Identify which cell holds the provided text, then report its (X, Y) central coordinate. 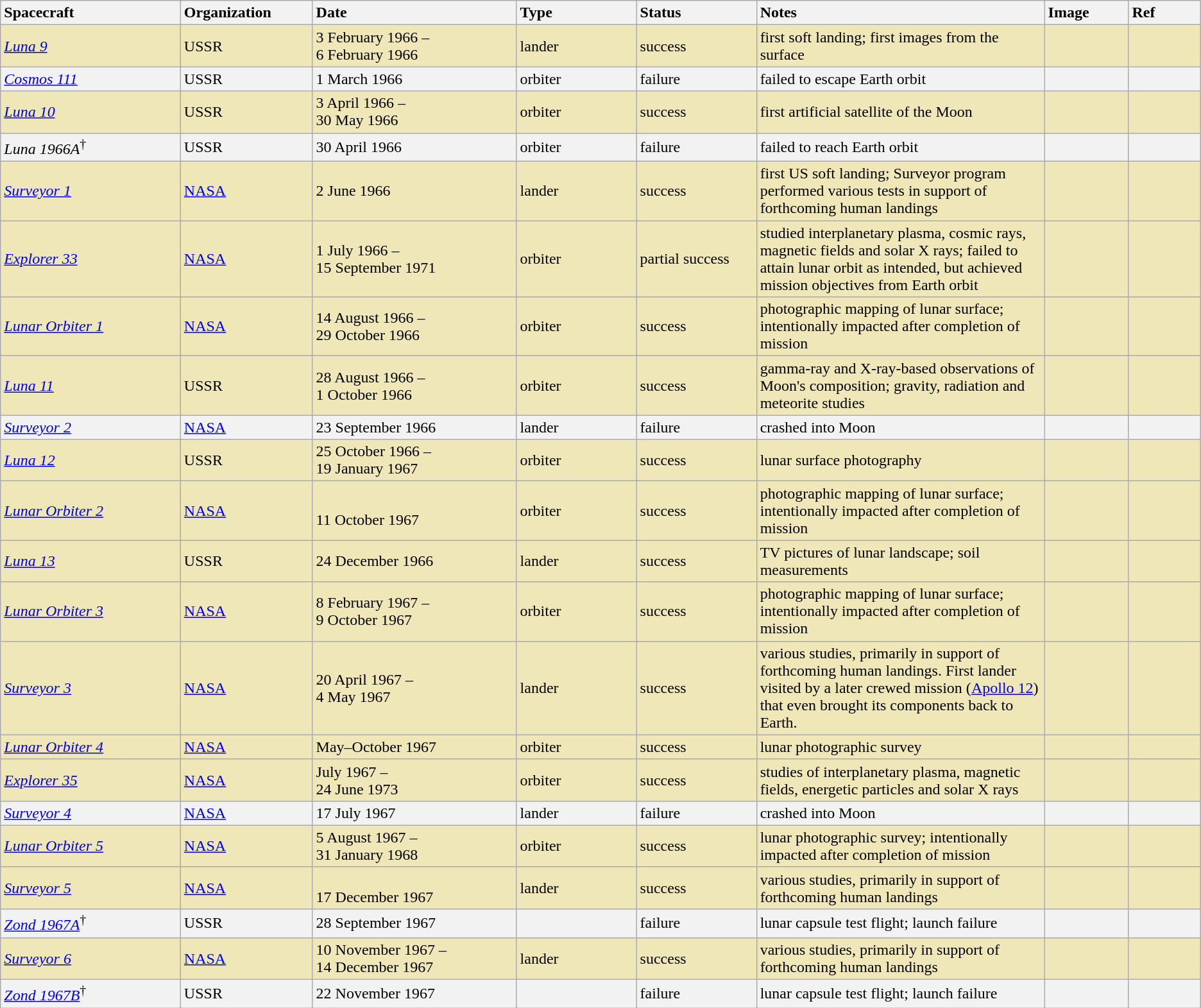
lunar photographic survey; intentionally impacted after completion of mission (901, 846)
20 April 1967 –4 May 1967 (414, 688)
22 November 1967 (414, 993)
Zond 1967B† (91, 993)
30 April 1966 (414, 148)
Surveyor 1 (91, 191)
3 April 1966 –30 May 1966 (414, 112)
Luna 12 (91, 461)
Spacecraft (91, 13)
2 June 1966 (414, 191)
Zond 1967A† (91, 923)
Status (697, 13)
Luna 11 (91, 386)
first artificial satellite of the Moon (901, 112)
Luna 10 (91, 112)
Cosmos 111 (91, 79)
first soft landing; first images from the surface (901, 46)
Surveyor 5 (91, 888)
Lunar Orbiter 5 (91, 846)
Surveyor 6 (91, 959)
Surveyor 3 (91, 688)
first US soft landing; Surveyor program performed various tests in support of forthcoming human landings (901, 191)
failed to escape Earth orbit (901, 79)
Surveyor 2 (91, 427)
1 March 1966 (414, 79)
July 1967 –24 June 1973 (414, 780)
partial success (697, 259)
Notes (901, 13)
Organization (246, 13)
Type (576, 13)
25 October 1966 –19 January 1967 (414, 461)
11 October 1967 (414, 511)
Luna 1966A† (91, 148)
Luna 9 (91, 46)
May–October 1967 (414, 747)
Explorer 35 (91, 780)
Lunar Orbiter 2 (91, 511)
Image (1087, 13)
Ref (1164, 13)
TV pictures of lunar landscape; soil measurements (901, 561)
Lunar Orbiter 1 (91, 327)
Lunar Orbiter 3 (91, 611)
17 December 1967 (414, 888)
Luna 13 (91, 561)
23 September 1966 (414, 427)
10 November 1967 –14 December 1967 (414, 959)
failed to reach Earth orbit (901, 148)
5 August 1967 –31 January 1968 (414, 846)
Lunar Orbiter 4 (91, 747)
1 July 1966 –15 September 1971 (414, 259)
gamma-ray and X-ray-based observations of Moon's composition; gravity, radiation and meteorite studies (901, 386)
Explorer 33 (91, 259)
24 December 1966 (414, 561)
14 August 1966 –29 October 1966 (414, 327)
lunar surface photography (901, 461)
Date (414, 13)
28 September 1967 (414, 923)
lunar photographic survey (901, 747)
28 August 1966 –1 October 1966 (414, 386)
Surveyor 4 (91, 813)
8 February 1967 –9 October 1967 (414, 611)
17 July 1967 (414, 813)
3 February 1966 –6 February 1966 (414, 46)
studies of interplanetary plasma, magnetic fields, energetic particles and solar X rays (901, 780)
